Detect which cell encompasses the target text, then output its [X, Y] center coordinate. 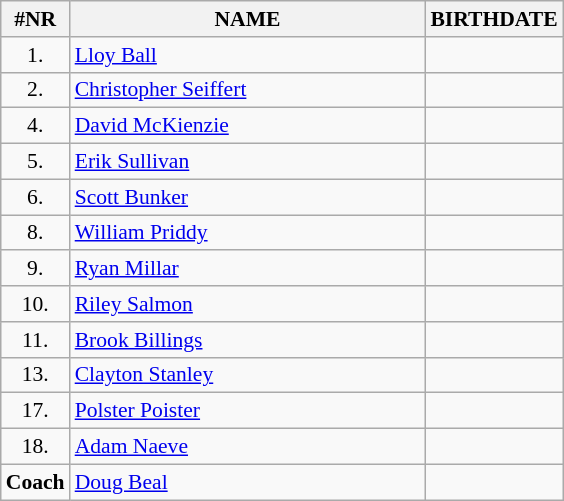
David McKienzie [248, 126]
Christopher Seiffert [248, 90]
18. [36, 447]
#NR [36, 19]
6. [36, 197]
5. [36, 162]
11. [36, 340]
Doug Beal [248, 482]
8. [36, 233]
William Priddy [248, 233]
4. [36, 126]
BIRTHDATE [494, 19]
Adam Naeve [248, 447]
13. [36, 375]
Coach [36, 482]
10. [36, 304]
2. [36, 90]
Scott Bunker [248, 197]
Ryan Millar [248, 269]
Brook Billings [248, 340]
17. [36, 411]
Lloy Ball [248, 55]
Riley Salmon [248, 304]
Erik Sullivan [248, 162]
9. [36, 269]
Clayton Stanley [248, 375]
Polster Poister [248, 411]
1. [36, 55]
NAME [248, 19]
